Detect which cell encompasses the target text, then output its [x, y] center coordinate. 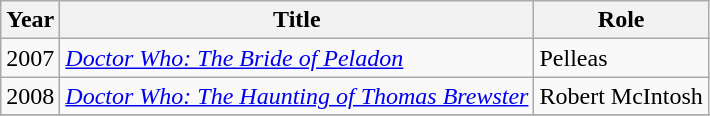
Doctor Who: The Bride of Peladon [297, 58]
2007 [30, 58]
Role [621, 20]
Doctor Who: The Haunting of Thomas Brewster [297, 96]
Robert McIntosh [621, 96]
2008 [30, 96]
Title [297, 20]
Pelleas [621, 58]
Year [30, 20]
